Scan for the cell matching the given text and deliver its [x, y] coordinate at center. 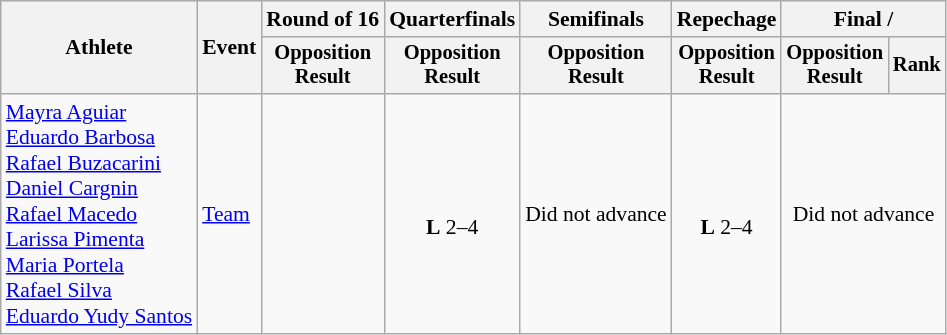
Team [229, 214]
Quarterfinals [452, 19]
Semifinals [596, 19]
Mayra AguiarEduardo BarbosaRafael BuzacariniDaniel CargninRafael MacedoLarissa PimentaMaria PortelaRafael SilvaEduardo Yudy Santos [99, 214]
Repechage [727, 19]
Final / [863, 19]
Rank [917, 66]
Athlete [99, 48]
Event [229, 48]
Round of 16 [322, 19]
